Detect which cell encompasses the target text, then output its (X, Y) center coordinate. 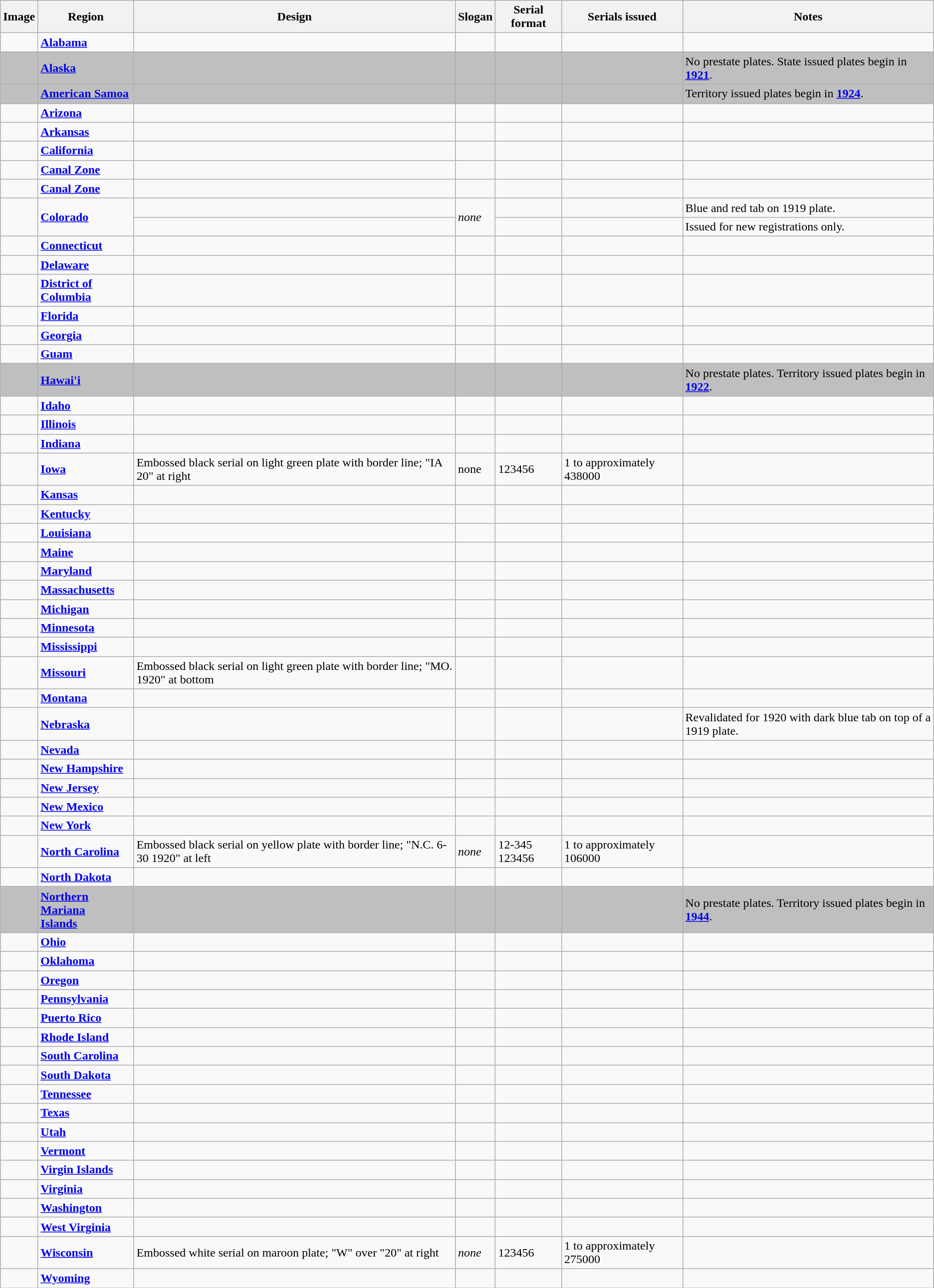
New Jersey (86, 788)
Alaska (86, 68)
Connecticut (86, 245)
Nebraska (86, 724)
Maine (86, 552)
Vermont (86, 1151)
New Mexico (86, 807)
North Carolina (86, 851)
Region (86, 17)
Indiana (86, 443)
Ohio (86, 942)
South Carolina (86, 1056)
Virginia (86, 1189)
Arkansas (86, 132)
12-345123456 (529, 851)
Hawai'i (86, 380)
Embossed black serial on yellow plate with border line; "N.C. 6-30 1920" at left (294, 851)
South Dakota (86, 1075)
Serial format (529, 17)
Oregon (86, 980)
Colorado (86, 217)
Rhode Island (86, 1037)
Serials issued (622, 17)
Puerto Rico (86, 1018)
No prestate plates. State issued plates begin in 1921. (808, 68)
Image (19, 17)
Utah (86, 1132)
Texas (86, 1113)
Pennsylvania (86, 999)
Wyoming (86, 1278)
Tennessee (86, 1094)
Design (294, 17)
District ofColumbia (86, 290)
Florida (86, 316)
Territory issued plates begin in 1924. (808, 94)
Embossed black serial on light green plate with border line; "MO. 1920" at bottom (294, 672)
Michigan (86, 609)
Iowa (86, 469)
1 to approximately 438000 (622, 469)
Guam (86, 354)
Massachusetts (86, 590)
New Hampshire (86, 769)
Washington (86, 1208)
Maryland (86, 571)
Kentucky (86, 514)
Georgia (86, 335)
Blue and red tab on 1919 plate. (808, 208)
1 to approximately 275000 (622, 1252)
Montana (86, 698)
Northern Mariana Islands (86, 909)
West Virginia (86, 1227)
California (86, 151)
No prestate plates. Territory issued plates begin in 1944. (808, 909)
Arizona (86, 113)
1 to approximately 106000 (622, 851)
Mississippi (86, 647)
Louisiana (86, 533)
Virgin Islands (86, 1170)
Delaware (86, 265)
Issued for new registrations only. (808, 226)
Embossed black serial on light green plate with border line; "IA 20" at right (294, 469)
Illinois (86, 425)
Nevada (86, 750)
Embossed white serial on maroon plate; "W" over "20" at right (294, 1252)
Revalidated for 1920 with dark blue tab on top of a 1919 plate. (808, 724)
New York (86, 826)
Missouri (86, 672)
Oklahoma (86, 961)
Idaho (86, 406)
Kansas (86, 495)
Notes (808, 17)
North Dakota (86, 877)
American Samoa (86, 94)
Slogan (475, 17)
Alabama (86, 42)
Wisconsin (86, 1252)
Minnesota (86, 628)
No prestate plates. Territory issued plates begin in 1922. (808, 380)
